Scan for the cell matching the given text and deliver its [x, y] coordinate at center. 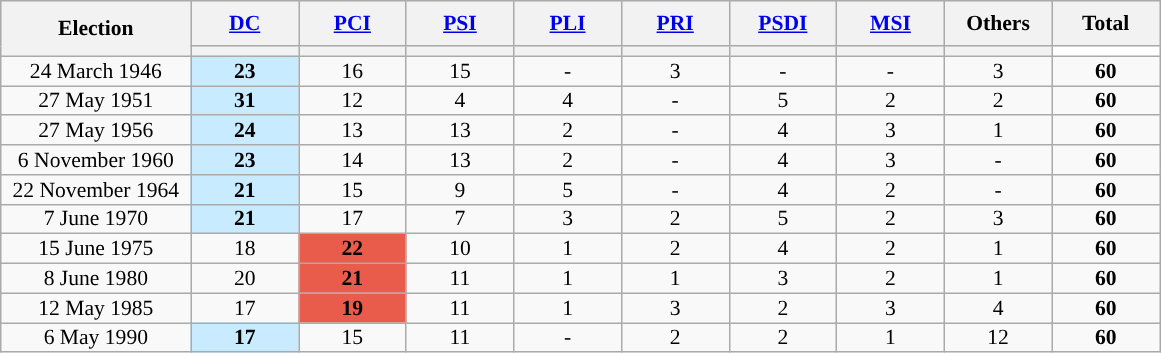
15 June 1975 [96, 249]
PSI [460, 24]
10 [460, 249]
18 [245, 249]
20 [245, 279]
16 [352, 71]
MSI [891, 24]
12 May 1985 [96, 308]
22 [352, 249]
6 May 1990 [96, 338]
7 [460, 219]
PSDI [783, 24]
27 May 1951 [96, 101]
6 November 1960 [96, 160]
PRI [675, 24]
Total [1106, 24]
Election [96, 28]
9 [460, 190]
PCI [352, 24]
Others [998, 24]
27 May 1956 [96, 131]
DC [245, 24]
31 [245, 101]
8 June 1980 [96, 279]
19 [352, 308]
7 June 1970 [96, 219]
24 March 1946 [96, 71]
24 [245, 131]
14 [352, 160]
22 November 1964 [96, 190]
PLI [568, 24]
